Output the [X, Y] coordinate of the center of the cell containing the given text.  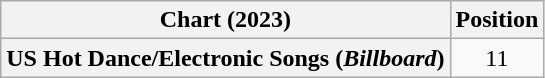
US Hot Dance/Electronic Songs (Billboard) [226, 58]
11 [497, 58]
Chart (2023) [226, 20]
Position [497, 20]
